Output the [x, y] coordinate of the center of the cell containing the given text.  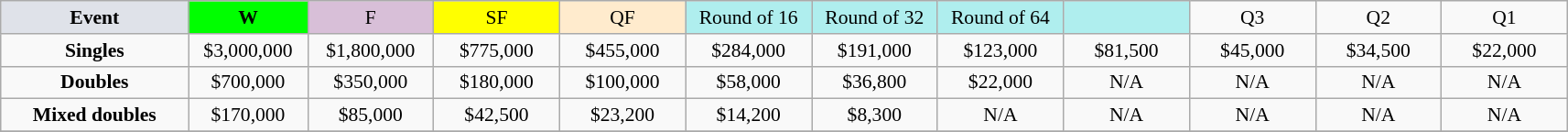
$191,000 [874, 50]
QF [622, 17]
$180,000 [497, 82]
F [371, 17]
$775,000 [497, 50]
Round of 32 [874, 17]
$123,000 [1000, 50]
$45,000 [1252, 50]
$81,500 [1127, 50]
Q2 [1379, 17]
$700,000 [248, 82]
Singles [95, 50]
Q1 [1505, 17]
Round of 64 [1000, 17]
$350,000 [371, 82]
Round of 16 [749, 17]
$58,000 [749, 82]
$85,000 [371, 115]
Q3 [1252, 17]
$284,000 [749, 50]
$42,500 [497, 115]
$23,200 [622, 115]
$14,200 [749, 115]
$455,000 [622, 50]
$170,000 [248, 115]
Mixed doubles [95, 115]
$34,500 [1379, 50]
$8,300 [874, 115]
$1,800,000 [371, 50]
$100,000 [622, 82]
W [248, 17]
Doubles [95, 82]
$3,000,000 [248, 50]
SF [497, 17]
Event [95, 17]
$36,800 [874, 82]
